Determine the [X, Y] coordinate at the center of the cell enclosing the given text.  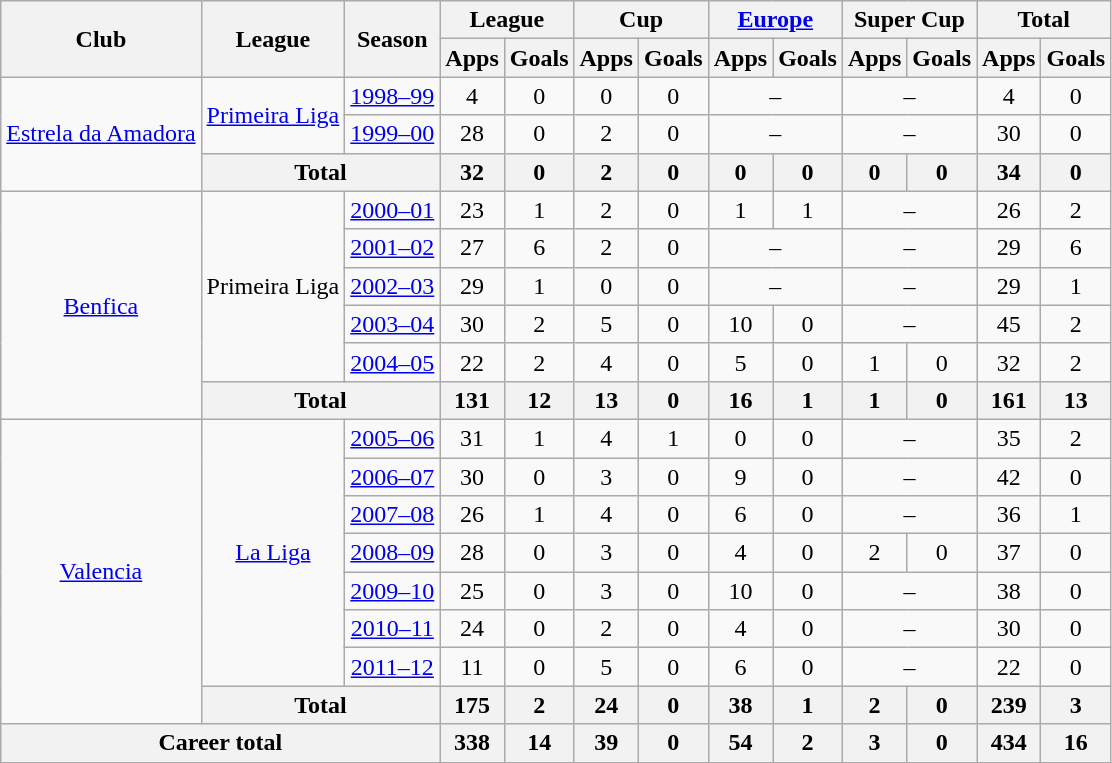
Valencia [101, 571]
434 [1009, 743]
31 [472, 438]
2001–02 [392, 248]
2008–09 [392, 553]
2000–01 [392, 210]
2009–10 [392, 591]
36 [1009, 515]
2007–08 [392, 515]
23 [472, 210]
1998–99 [392, 96]
11 [472, 667]
2011–12 [392, 667]
Benfica [101, 305]
La Liga [273, 552]
131 [472, 400]
27 [472, 248]
45 [1009, 324]
37 [1009, 553]
Career total [220, 743]
42 [1009, 477]
25 [472, 591]
2010–11 [392, 629]
2006–07 [392, 477]
Europe [775, 20]
338 [472, 743]
2002–03 [392, 286]
2004–05 [392, 362]
161 [1009, 400]
1999–00 [392, 134]
12 [539, 400]
175 [472, 705]
Cup [641, 20]
34 [1009, 172]
39 [606, 743]
Club [101, 39]
9 [740, 477]
239 [1009, 705]
Super Cup [909, 20]
2005–06 [392, 438]
Season [392, 39]
35 [1009, 438]
2003–04 [392, 324]
Estrela da Amadora [101, 134]
54 [740, 743]
14 [539, 743]
